From the cell containing the given text, extract its center point as (X, Y) coordinate. 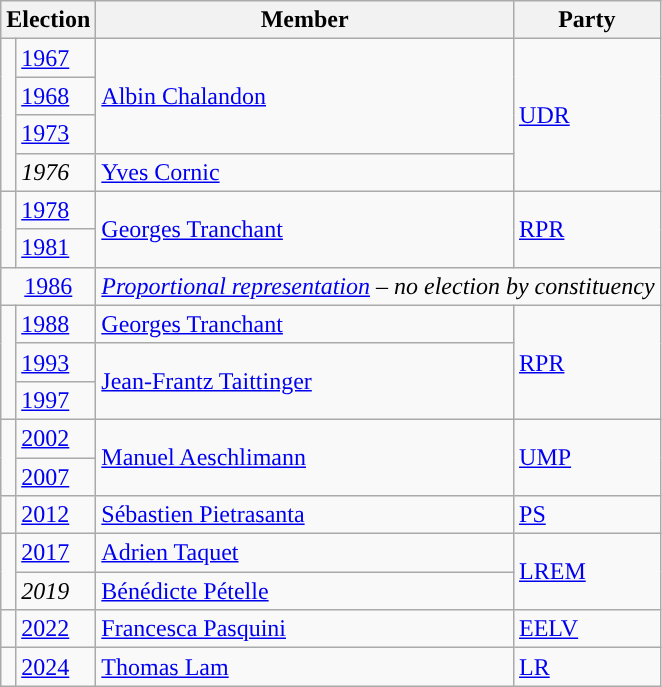
Jean-Frantz Taittinger (305, 381)
2012 (56, 515)
Thomas Lam (305, 667)
Adrien Taquet (305, 553)
2024 (56, 667)
LR (588, 667)
1968 (56, 96)
1978 (56, 210)
2019 (56, 591)
Party (588, 20)
1993 (56, 362)
Albin Chalandon (305, 96)
Proportional representation – no election by constituency (378, 286)
UMP (588, 457)
Yves Cornic (305, 172)
1997 (56, 400)
1967 (56, 58)
PS (588, 515)
EELV (588, 629)
Election (48, 20)
Bénédicte Pételle (305, 591)
UDR (588, 115)
2007 (56, 477)
Member (305, 20)
2017 (56, 553)
Sébastien Pietrasanta (305, 515)
Manuel Aeschlimann (305, 457)
1973 (56, 134)
1988 (56, 324)
1976 (56, 172)
2022 (56, 629)
LREM (588, 572)
1986 (48, 286)
2002 (56, 438)
Francesca Pasquini (305, 629)
1981 (56, 248)
